Provide the (x, y) coordinate of the cell's center where the given text is located.  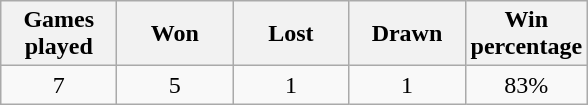
Drawn (407, 34)
Win percentage (526, 34)
5 (175, 85)
7 (59, 85)
Won (175, 34)
Games played (59, 34)
83% (526, 85)
Lost (291, 34)
